Search for the cell housing the specified text and yield its (x, y) center coordinate. 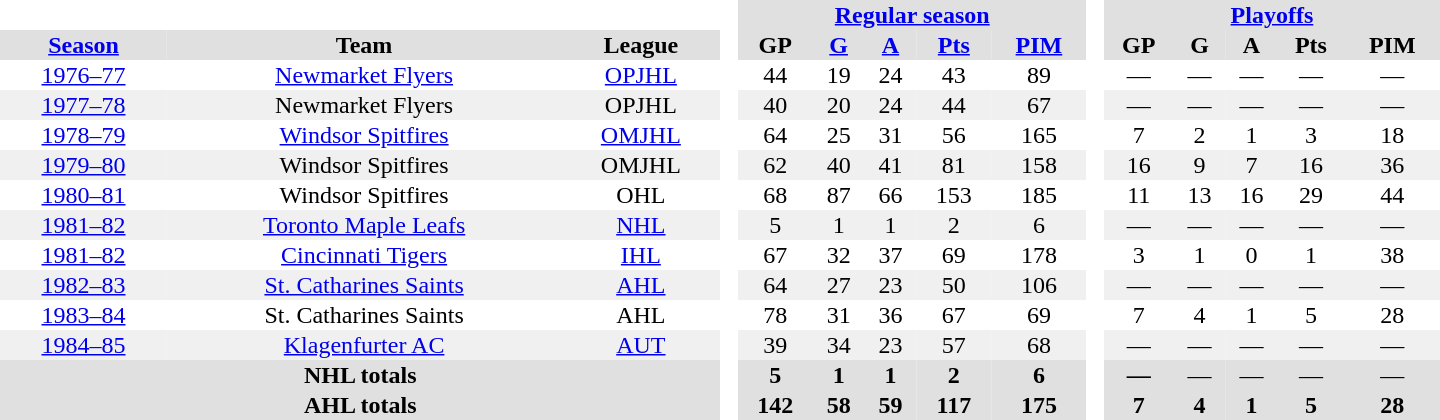
1983–84 (84, 315)
1976–77 (84, 75)
1982–83 (84, 285)
185 (1038, 195)
165 (1038, 135)
56 (954, 135)
106 (1038, 285)
IHL (640, 255)
18 (1392, 135)
117 (954, 405)
66 (891, 195)
11 (1139, 195)
AHL totals (360, 405)
0 (1252, 255)
13 (1200, 195)
50 (954, 285)
Klagenfurter AC (364, 345)
39 (776, 345)
153 (954, 195)
29 (1310, 195)
27 (839, 285)
34 (839, 345)
37 (891, 255)
142 (776, 405)
OHL (640, 195)
19 (839, 75)
NHL totals (360, 375)
43 (954, 75)
175 (1038, 405)
89 (1038, 75)
87 (839, 195)
41 (891, 165)
1977–78 (84, 105)
League (640, 45)
158 (1038, 165)
9 (1200, 165)
Toronto Maple Leafs (364, 225)
58 (839, 405)
178 (1038, 255)
1978–79 (84, 135)
57 (954, 345)
Team (364, 45)
38 (1392, 255)
20 (839, 105)
78 (776, 315)
1979–80 (84, 165)
AUT (640, 345)
81 (954, 165)
Regular season (912, 15)
62 (776, 165)
NHL (640, 225)
Cincinnati Tigers (364, 255)
25 (839, 135)
32 (839, 255)
1984–85 (84, 345)
Season (84, 45)
Playoffs (1272, 15)
1980–81 (84, 195)
59 (891, 405)
